Pinpoint the cell where the given text exists, returning its (X, Y) midpoint coordinate. 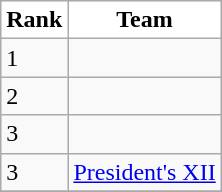
1 (34, 58)
Team (144, 20)
Rank (34, 20)
2 (34, 96)
President's XII (144, 172)
